Return the [X, Y] coordinate for the center point of the cell that contains the specified text.  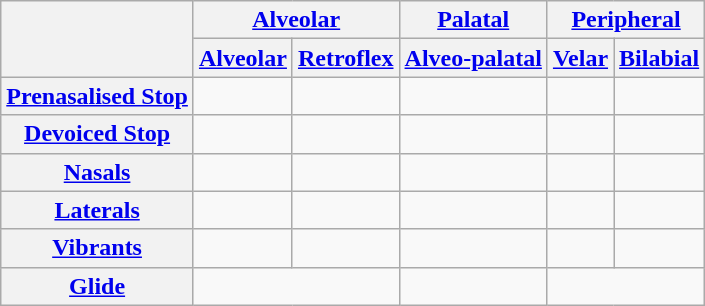
Palatal [473, 20]
Vibrants [98, 248]
Velar [580, 58]
Alveo-palatal [473, 58]
Bilabial [660, 58]
Glide [98, 286]
Prenasalised Stop [98, 96]
Devoiced Stop [98, 134]
Retroflex [346, 58]
Nasals [98, 172]
Peripheral [626, 20]
Laterals [98, 210]
